Locate the cell with the specified text and output its (X, Y) center coordinate. 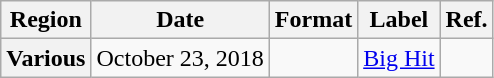
Date (180, 20)
Label (399, 20)
Big Hit (399, 58)
Various (46, 58)
October 23, 2018 (180, 58)
Ref. (466, 20)
Region (46, 20)
Format (313, 20)
